Find where the given text appears and provide that cell's center as (x, y) coordinate. 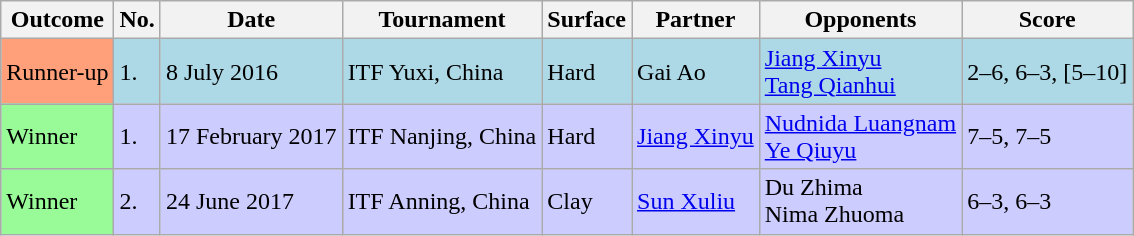
17 February 2017 (251, 136)
Sun Xuliu (696, 202)
2. (137, 202)
6–3, 6–3 (1048, 202)
Opponents (860, 20)
Surface (587, 20)
ITF Nanjing, China (442, 136)
Partner (696, 20)
7–5, 7–5 (1048, 136)
24 June 2017 (251, 202)
Score (1048, 20)
Tournament (442, 20)
Runner-up (58, 72)
8 July 2016 (251, 72)
Du Zhima Nima Zhuoma (860, 202)
Date (251, 20)
No. (137, 20)
Gai Ao (696, 72)
ITF Anning, China (442, 202)
2–6, 6–3, [5–10] (1048, 72)
Outcome (58, 20)
Jiang Xinyu (696, 136)
Jiang Xinyu Tang Qianhui (860, 72)
Clay (587, 202)
Nudnida Luangnam Ye Qiuyu (860, 136)
ITF Yuxi, China (442, 72)
